Capture the cell that displays the provided text and extract its (x, y) central coordinate. 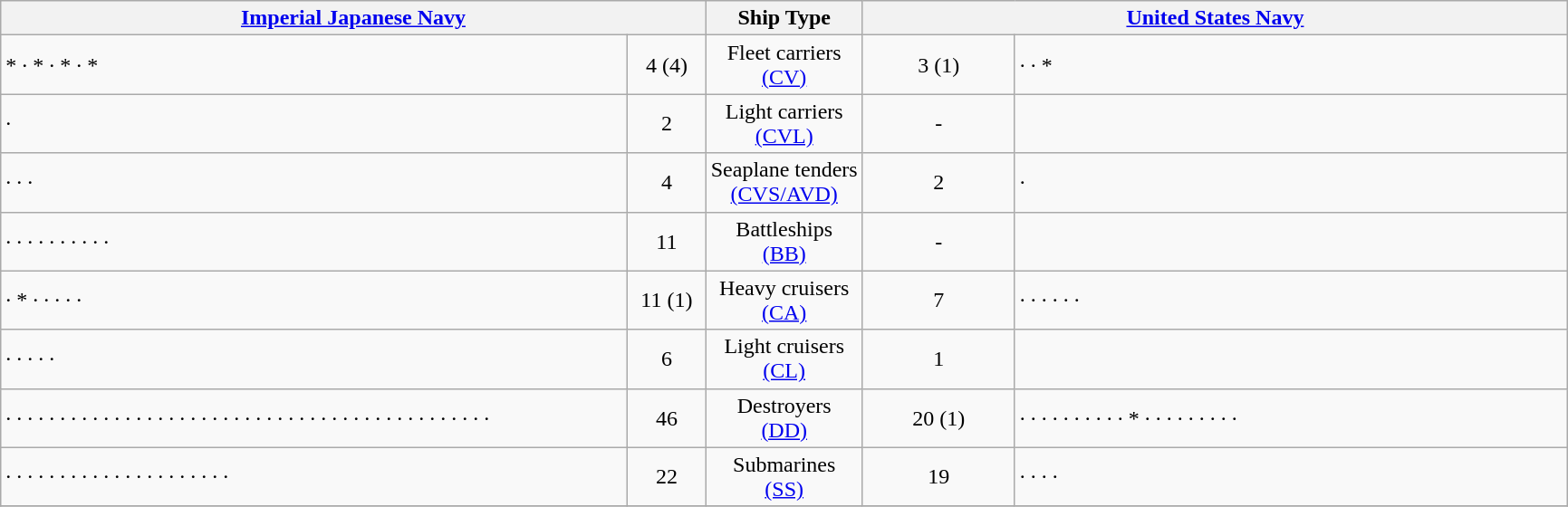
· · * (1292, 65)
4 (4) (667, 65)
· · · · · · · · · · * · · · · · · · · · (1292, 418)
· · · · · (314, 359)
Imperial Japanese Navy (353, 18)
Fleet carriers(CV) (784, 65)
20 (1) (938, 418)
22 (667, 476)
Light cruisers(CL) (784, 359)
· · · · (1292, 476)
4 (667, 183)
Seaplane tenders(CVS/AVD) (784, 183)
Battleships(BB) (784, 241)
· · · · · · · · · · · · · · · · · · · · · (314, 476)
· · · (314, 183)
6 (667, 359)
1 (938, 359)
· · · · · · (1292, 301)
Ship Type (784, 18)
11 (1) (667, 301)
United States Navy (1215, 18)
Heavy cruisers(CA) (784, 301)
7 (938, 301)
3 (1) (938, 65)
19 (938, 476)
* · * · * · * (314, 65)
· · · · · · · · · · (314, 241)
Destroyers(DD) (784, 418)
11 (667, 241)
· * · · · · · (314, 301)
46 (667, 418)
Light carriers(CVL) (784, 123)
Submarines(SS) (784, 476)
· · · · · · · · · · · · · · · · · · · · · · · · · · · · · · · · · · · · · · · · · · · · · (314, 418)
